Locate the cell with the specified text and output its [X, Y] center coordinate. 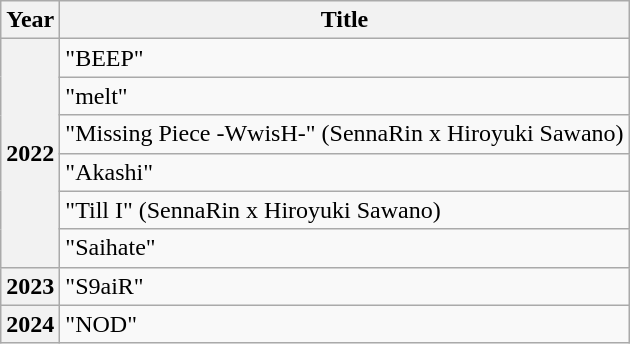
"S9aiR" [344, 286]
2022 [30, 153]
2024 [30, 324]
"Till I" (SennaRin x Hiroyuki Sawano) [344, 210]
Year [30, 20]
"BEEP" [344, 58]
"Saihate" [344, 248]
"Missing Piece -WwisH-" (SennaRin x Hiroyuki Sawano) [344, 134]
"Akashi" [344, 172]
"NOD" [344, 324]
Title [344, 20]
2023 [30, 286]
"melt" [344, 96]
